Determine the [X, Y] coordinate at the center of the cell enclosing the given text.  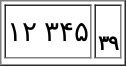
۳۹ [108, 31]
۱۲ ۳۴۵ [48, 31]
